Output the [x, y] coordinate of the center of the cell containing the given text.  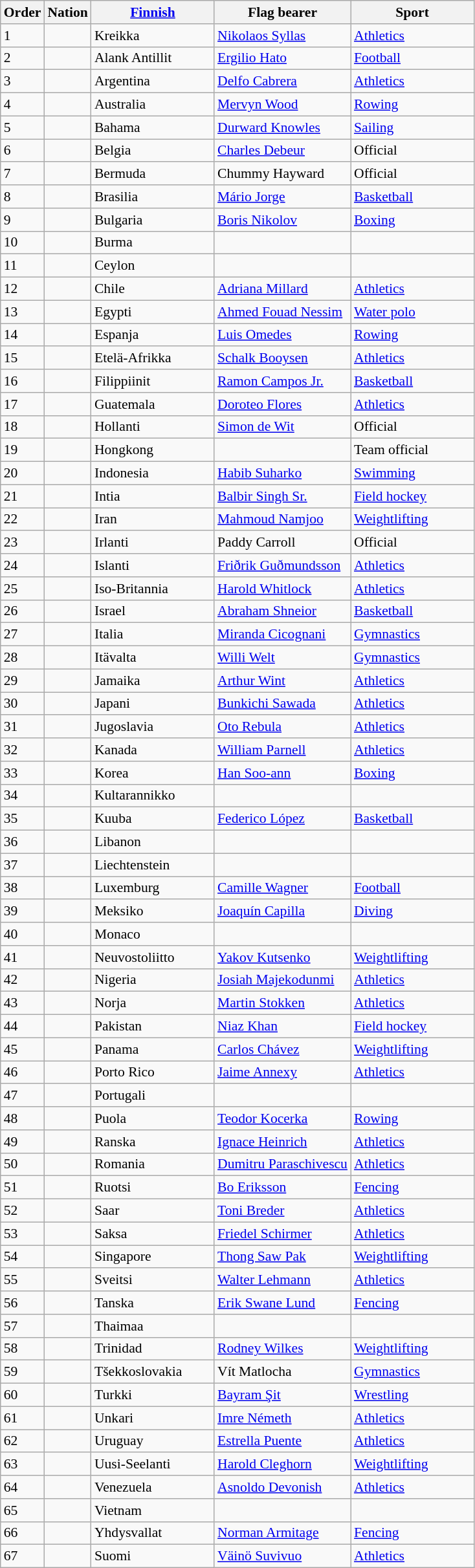
Bunkichi Sawada [282, 704]
Bayram Şit [282, 1395]
44 [23, 1027]
39 [23, 911]
Federico López [282, 819]
Bo Eriksson [282, 1188]
37 [23, 865]
Vít Matlocha [282, 1372]
48 [23, 1118]
1 [23, 36]
57 [23, 1326]
Islanti [153, 565]
Yakov Kutsenko [282, 957]
Monaco [153, 934]
Ramon Campos Jr. [282, 381]
41 [23, 957]
Intia [153, 496]
Israel [153, 611]
Norja [153, 1003]
Willi Welt [282, 658]
11 [23, 266]
Luis Omedes [282, 335]
61 [23, 1418]
Simon de Wit [282, 427]
21 [23, 496]
Ignace Heinrich [282, 1142]
Charles Debeur [282, 151]
Friedel Schirmer [282, 1234]
Water polo [412, 312]
Luxemburg [153, 888]
23 [23, 543]
32 [23, 750]
Etelä-Afrikka [153, 358]
Singapore [153, 1257]
Delfo Cabrera [282, 82]
William Parnell [282, 750]
Turkki [153, 1395]
Imre Németh [282, 1418]
Trinidad [153, 1349]
Portugali [153, 1096]
29 [23, 681]
3 [23, 82]
40 [23, 934]
36 [23, 842]
Saksa [153, 1234]
56 [23, 1303]
38 [23, 888]
Filippiinit [153, 381]
Venezuela [153, 1487]
Hongkong [153, 450]
Walter Lehmann [282, 1280]
Jaime Annexy [282, 1073]
Swimming [412, 474]
25 [23, 589]
Tšekkoslovakia [153, 1372]
Carlos Chávez [282, 1049]
Estrella Puente [282, 1441]
Suomi [153, 1556]
Thong Saw Pak [282, 1257]
Sveitsi [153, 1280]
Bulgaria [153, 220]
17 [23, 404]
Asnoldo Devonish [282, 1487]
Kanada [153, 750]
60 [23, 1395]
Unkari [153, 1418]
Harold Cleghorn [282, 1465]
Korea [153, 773]
Doroteo Flores [282, 404]
Toni Breder [282, 1211]
Chile [153, 289]
Arthur Wint [282, 681]
Abraham Shneior [282, 611]
Panama [153, 1049]
46 [23, 1073]
Harold Whitlock [282, 589]
31 [23, 727]
Libanon [153, 842]
43 [23, 1003]
Belgia [153, 151]
Sailing [412, 127]
Väinö Suvivuo [282, 1556]
34 [23, 796]
Wrestling [412, 1395]
Finnish [153, 12]
59 [23, 1372]
Indonesia [153, 474]
Japani [153, 704]
24 [23, 565]
Teodor Kocerka [282, 1118]
Argentina [153, 82]
Han Soo-ann [282, 773]
Liechtenstein [153, 865]
Sport [412, 12]
6 [23, 151]
Uusi-Seelanti [153, 1465]
Norman Armitage [282, 1533]
7 [23, 174]
Thaimaa [153, 1326]
Neuvostoliitto [153, 957]
67 [23, 1556]
35 [23, 819]
Balbir Singh Sr. [282, 496]
20 [23, 474]
Schalk Booysen [282, 358]
Nikolaos Syllas [282, 36]
Oto Rebula [282, 727]
Joaquín Capilla [282, 911]
Ergilio Hato [282, 58]
18 [23, 427]
Chummy Hayward [282, 174]
Kreikka [153, 36]
Itävalta [153, 658]
Meksiko [153, 911]
16 [23, 381]
4 [23, 105]
27 [23, 635]
Ruotsi [153, 1188]
Uruguay [153, 1441]
Ahmed Fouad Nessim [282, 312]
15 [23, 358]
65 [23, 1510]
Niaz Khan [282, 1027]
45 [23, 1049]
5 [23, 127]
Rodney Wilkes [282, 1349]
Italia [153, 635]
Paddy Carroll [282, 543]
Jamaika [153, 681]
Flag bearer [282, 12]
Josiah Majekodunmi [282, 980]
Puola [153, 1118]
Alank Antillit [153, 58]
Romania [153, 1164]
42 [23, 980]
Miranda Cicognani [282, 635]
Irlanti [153, 543]
26 [23, 611]
Guatemala [153, 404]
Yhdysvallat [153, 1533]
50 [23, 1164]
Saar [153, 1211]
Diving [412, 911]
Mervyn Wood [282, 105]
Ranska [153, 1142]
Mahmoud Namjoo [282, 519]
8 [23, 197]
30 [23, 704]
64 [23, 1487]
Nation [67, 12]
Brasilia [153, 197]
Camille Wagner [282, 888]
Habib Suharko [282, 474]
14 [23, 335]
28 [23, 658]
Adriana Millard [282, 289]
Pakistan [153, 1027]
Durward Knowles [282, 127]
54 [23, 1257]
Mário Jorge [282, 197]
13 [23, 312]
Friðrik Guðmundsson [282, 565]
Martin Stokken [282, 1003]
Kultarannikko [153, 796]
Porto Rico [153, 1073]
55 [23, 1280]
Tanska [153, 1303]
Iran [153, 519]
52 [23, 1211]
Vietnam [153, 1510]
12 [23, 289]
62 [23, 1441]
Ceylon [153, 266]
Bermuda [153, 174]
19 [23, 450]
33 [23, 773]
Kuuba [153, 819]
Boris Nikolov [282, 220]
66 [23, 1533]
Dumitru Paraschivescu [282, 1164]
53 [23, 1234]
Bahama [153, 127]
22 [23, 519]
10 [23, 243]
Order [23, 12]
Australia [153, 105]
58 [23, 1349]
Hollanti [153, 427]
47 [23, 1096]
51 [23, 1188]
Burma [153, 243]
2 [23, 58]
Egypti [153, 312]
49 [23, 1142]
Erik Swane Lund [282, 1303]
63 [23, 1465]
Nigeria [153, 980]
Jugoslavia [153, 727]
Iso-Britannia [153, 589]
Espanja [153, 335]
9 [23, 220]
Team official [412, 450]
